Locate the cell with the specified text and output its (x, y) center coordinate. 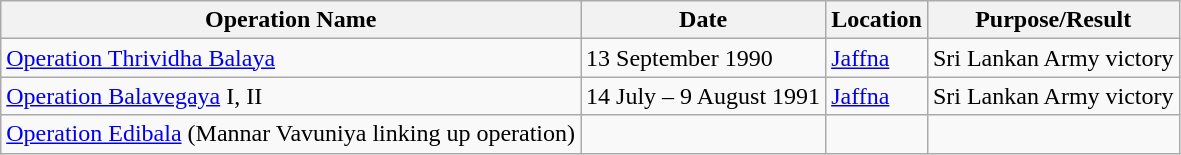
13 September 1990 (704, 58)
Operation Name (291, 20)
14 July – 9 August 1991 (704, 96)
Operation Edibala (Mannar Vavuniya linking up operation) (291, 134)
Date (704, 20)
Purpose/Result (1053, 20)
Location (877, 20)
Operation Balavegaya I, II (291, 96)
Operation Thrividha Balaya (291, 58)
